Return the [x, y] coordinate for the center point of the cell that contains the specified text.  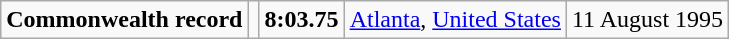
Commonwealth record [124, 20]
11 August 1995 [647, 20]
Atlanta, United States [455, 20]
8:03.75 [302, 20]
